Determine the (X, Y) coordinate at the center of the cell enclosing the given text.  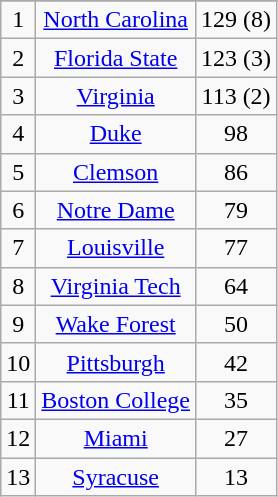
2 (18, 58)
10 (18, 362)
113 (2) (236, 96)
Notre Dame (116, 210)
129 (8) (236, 20)
Virginia Tech (116, 286)
Boston College (116, 400)
27 (236, 438)
77 (236, 248)
35 (236, 400)
9 (18, 324)
50 (236, 324)
Duke (116, 134)
79 (236, 210)
123 (3) (236, 58)
Syracuse (116, 477)
North Carolina (116, 20)
11 (18, 400)
64 (236, 286)
3 (18, 96)
Virginia (116, 96)
86 (236, 172)
42 (236, 362)
1 (18, 20)
98 (236, 134)
4 (18, 134)
Louisville (116, 248)
6 (18, 210)
8 (18, 286)
12 (18, 438)
Clemson (116, 172)
Pittsburgh (116, 362)
Wake Forest (116, 324)
Florida State (116, 58)
Miami (116, 438)
7 (18, 248)
5 (18, 172)
